Capture the cell that displays the provided text and extract its [x, y] central coordinate. 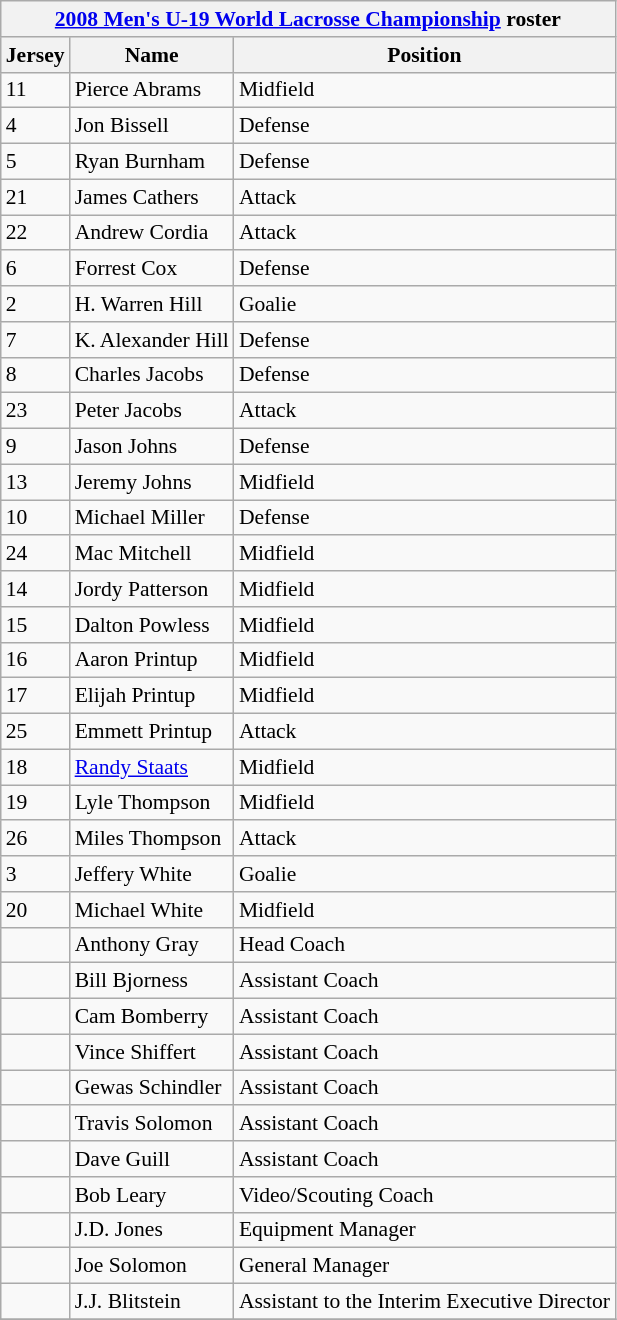
19 [36, 803]
Jeremy Johns [152, 482]
20 [36, 910]
Peter Jacobs [152, 411]
Mac Mitchell [152, 554]
James Cathers [152, 197]
11 [36, 90]
16 [36, 660]
Miles Thompson [152, 839]
Name [152, 55]
J.D. Jones [152, 1230]
6 [36, 269]
25 [36, 732]
Travis Solomon [152, 1124]
Jersey [36, 55]
Vince Shiffert [152, 1052]
21 [36, 197]
Pierce Abrams [152, 90]
Lyle Thompson [152, 803]
24 [36, 554]
Jason Johns [152, 447]
Bill Bjorness [152, 981]
8 [36, 375]
22 [36, 233]
10 [36, 518]
Video/Scouting Coach [424, 1195]
Andrew Cordia [152, 233]
H. Warren Hill [152, 304]
14 [36, 589]
Equipment Manager [424, 1230]
5 [36, 162]
2008 Men's U-19 World Lacrosse Championship roster [308, 19]
Position [424, 55]
Charles Jacobs [152, 375]
Cam Bomberry [152, 1017]
Jordy Patterson [152, 589]
Michael White [152, 910]
General Manager [424, 1266]
2 [36, 304]
K. Alexander Hill [152, 340]
Aaron Printup [152, 660]
4 [36, 126]
9 [36, 447]
7 [36, 340]
Ryan Burnham [152, 162]
26 [36, 839]
Michael Miller [152, 518]
J.J. Blitstein [152, 1302]
Assistant to the Interim Executive Director [424, 1302]
Joe Solomon [152, 1266]
Emmett Printup [152, 732]
Randy Staats [152, 767]
18 [36, 767]
Head Coach [424, 945]
23 [36, 411]
Anthony Gray [152, 945]
Forrest Cox [152, 269]
17 [36, 696]
3 [36, 874]
Elijah Printup [152, 696]
Jon Bissell [152, 126]
Bob Leary [152, 1195]
13 [36, 482]
15 [36, 625]
Jeffery White [152, 874]
Dave Guill [152, 1159]
Gewas Schindler [152, 1088]
Dalton Powless [152, 625]
